Detect which cell encompasses the target text, then output its (X, Y) center coordinate. 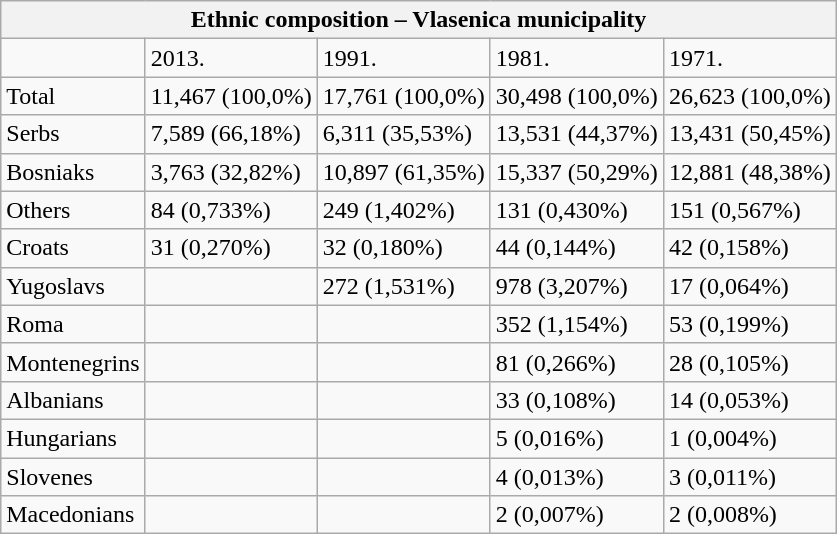
81 (0,266%) (576, 362)
151 (0,567%) (750, 210)
249 (1,402%) (404, 210)
7,589 (66,18%) (231, 134)
3,763 (32,82%) (231, 172)
Total (73, 96)
Slovenes (73, 477)
26,623 (100,0%) (750, 96)
272 (1,531%) (404, 286)
17 (0,064%) (750, 286)
11,467 (100,0%) (231, 96)
Bosniaks (73, 172)
Croats (73, 248)
14 (0,053%) (750, 400)
1971. (750, 58)
Macedonians (73, 515)
Roma (73, 324)
4 (0,013%) (576, 477)
Ethnic composition – Vlasenica municipality (419, 20)
Others (73, 210)
2 (0,007%) (576, 515)
3 (0,011%) (750, 477)
1 (0,004%) (750, 438)
Hungarians (73, 438)
53 (0,199%) (750, 324)
Yugoslavs (73, 286)
42 (0,158%) (750, 248)
6,311 (35,53%) (404, 134)
Serbs (73, 134)
5 (0,016%) (576, 438)
10,897 (61,35%) (404, 172)
13,531 (44,37%) (576, 134)
13,431 (50,45%) (750, 134)
30,498 (100,0%) (576, 96)
131 (0,430%) (576, 210)
Albanians (73, 400)
1981. (576, 58)
352 (1,154%) (576, 324)
Montenegrins (73, 362)
44 (0,144%) (576, 248)
2 (0,008%) (750, 515)
12,881 (48,38%) (750, 172)
84 (0,733%) (231, 210)
17,761 (100,0%) (404, 96)
1991. (404, 58)
978 (3,207%) (576, 286)
33 (0,108%) (576, 400)
2013. (231, 58)
32 (0,180%) (404, 248)
28 (0,105%) (750, 362)
15,337 (50,29%) (576, 172)
31 (0,270%) (231, 248)
